From the cell containing the given text, extract its center point as [x, y] coordinate. 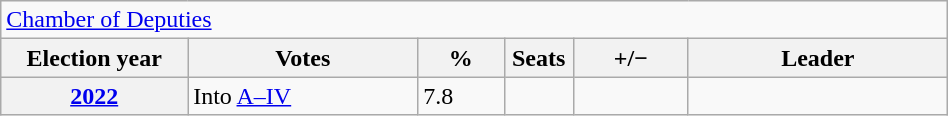
Seats [538, 58]
2022 [94, 96]
Election year [94, 58]
Into A–IV [303, 96]
Chamber of Deputies [474, 20]
Leader [818, 58]
7.8 [461, 96]
Votes [303, 58]
% [461, 58]
+/− [630, 58]
